Capture the cell that displays the provided text and extract its [X, Y] central coordinate. 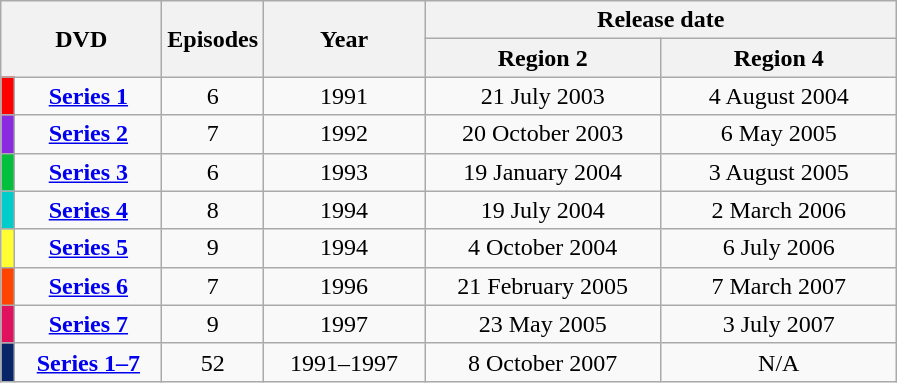
52 [213, 362]
Episodes [213, 39]
Region 2 [543, 58]
4 October 2004 [543, 248]
Series 7 [88, 324]
7 March 2007 [779, 286]
23 May 2005 [543, 324]
Series 1 [88, 96]
8 October 2007 [543, 362]
2 March 2006 [779, 210]
DVD [82, 39]
21 July 2003 [543, 96]
3 July 2007 [779, 324]
Series 3 [88, 172]
19 January 2004 [543, 172]
4 August 2004 [779, 96]
3 August 2005 [779, 172]
19 July 2004 [543, 210]
6 July 2006 [779, 248]
1997 [344, 324]
Year [344, 39]
Series 5 [88, 248]
Series 4 [88, 210]
Series 6 [88, 286]
1991–1997 [344, 362]
21 February 2005 [543, 286]
N/A [779, 362]
Region 4 [779, 58]
6 May 2005 [779, 134]
Series 1–7 [88, 362]
8 [213, 210]
Release date [661, 20]
1991 [344, 96]
1993 [344, 172]
Series 2 [88, 134]
20 October 2003 [543, 134]
1996 [344, 286]
1992 [344, 134]
